For the text-containing cell, return its midpoint in [x, y] coordinate format. 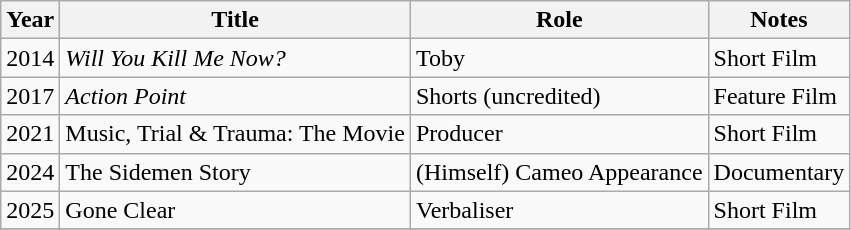
Action Point [236, 96]
Gone Clear [236, 210]
(Himself) Cameo Appearance [559, 172]
Will You Kill Me Now? [236, 58]
2021 [30, 134]
Shorts (uncredited) [559, 96]
Producer [559, 134]
Role [559, 20]
2017 [30, 96]
The Sidemen Story [236, 172]
Music, Trial & Trauma: The Movie [236, 134]
2014 [30, 58]
Toby [559, 58]
Feature Film [779, 96]
Verbaliser [559, 210]
2024 [30, 172]
Documentary [779, 172]
Year [30, 20]
2025 [30, 210]
Notes [779, 20]
Title [236, 20]
